Return the (X, Y) coordinate for the center point of the cell that contains the specified text.  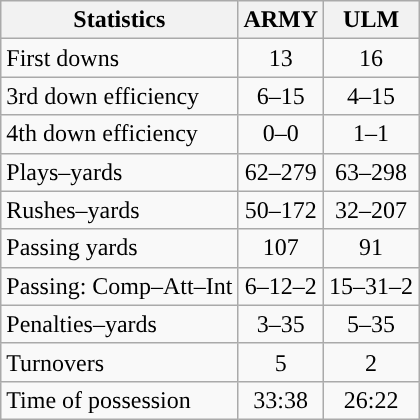
0–0 (281, 134)
6–15 (281, 96)
32–207 (372, 210)
15–31–2 (372, 286)
1–1 (372, 134)
Passing: Comp–Att–Int (120, 286)
2 (372, 362)
Passing yards (120, 248)
62–279 (281, 172)
6–12–2 (281, 286)
5 (281, 362)
Rushes–yards (120, 210)
26:22 (372, 400)
13 (281, 58)
ARMY (281, 20)
107 (281, 248)
3rd down efficiency (120, 96)
Penalties–yards (120, 324)
First downs (120, 58)
16 (372, 58)
Statistics (120, 20)
Turnovers (120, 362)
63–298 (372, 172)
Plays–yards (120, 172)
50–172 (281, 210)
ULM (372, 20)
4–15 (372, 96)
5–35 (372, 324)
Time of possession (120, 400)
91 (372, 248)
33:38 (281, 400)
4th down efficiency (120, 134)
3–35 (281, 324)
